Output the [x, y] coordinate of the center of the cell containing the given text.  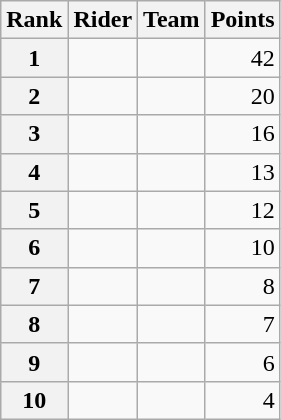
2 [34, 96]
Rank [34, 20]
42 [242, 58]
Points [242, 20]
Rider [103, 20]
13 [242, 172]
5 [34, 210]
1 [34, 58]
Team [172, 20]
9 [34, 362]
12 [242, 210]
20 [242, 96]
16 [242, 134]
3 [34, 134]
